Pinpoint the cell where the given text exists, returning its (x, y) midpoint coordinate. 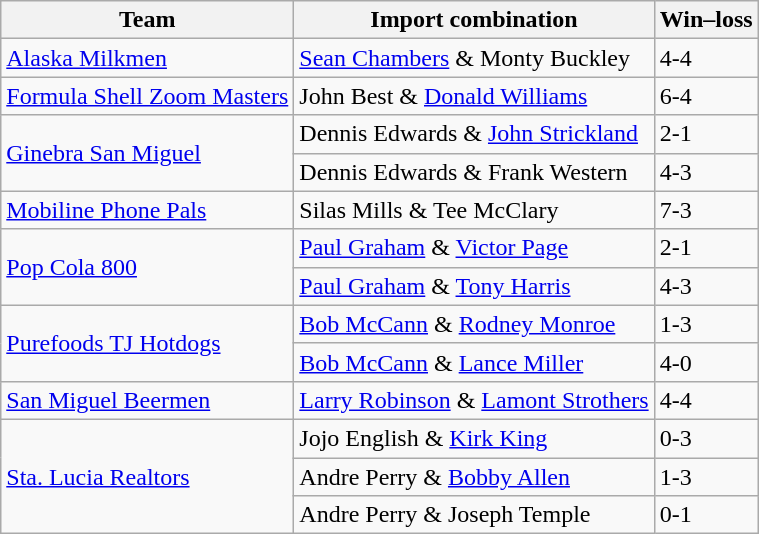
Andre Perry & Bobby Allen (474, 477)
Dennis Edwards & Frank Western (474, 172)
Andre Perry & Joseph Temple (474, 515)
0-1 (706, 515)
Team (148, 20)
San Miguel Beermen (148, 400)
Dennis Edwards & John Strickland (474, 134)
Bob McCann & Lance Miller (474, 362)
Formula Shell Zoom Masters (148, 96)
6-4 (706, 96)
Silas Mills & Tee McClary (474, 210)
7-3 (706, 210)
Pop Cola 800 (148, 267)
Win–loss (706, 20)
John Best & Donald Williams (474, 96)
Sta. Lucia Realtors (148, 476)
Import combination (474, 20)
Larry Robinson & Lamont Strothers (474, 400)
Sean Chambers & Monty Buckley (474, 58)
Paul Graham & Tony Harris (474, 286)
4-0 (706, 362)
Purefoods TJ Hotdogs (148, 343)
Paul Graham & Victor Page (474, 248)
Bob McCann & Rodney Monroe (474, 324)
Jojo English & Kirk King (474, 438)
Alaska Milkmen (148, 58)
0-3 (706, 438)
Ginebra San Miguel (148, 153)
Mobiline Phone Pals (148, 210)
